Output the (X, Y) coordinate of the center of the cell containing the given text.  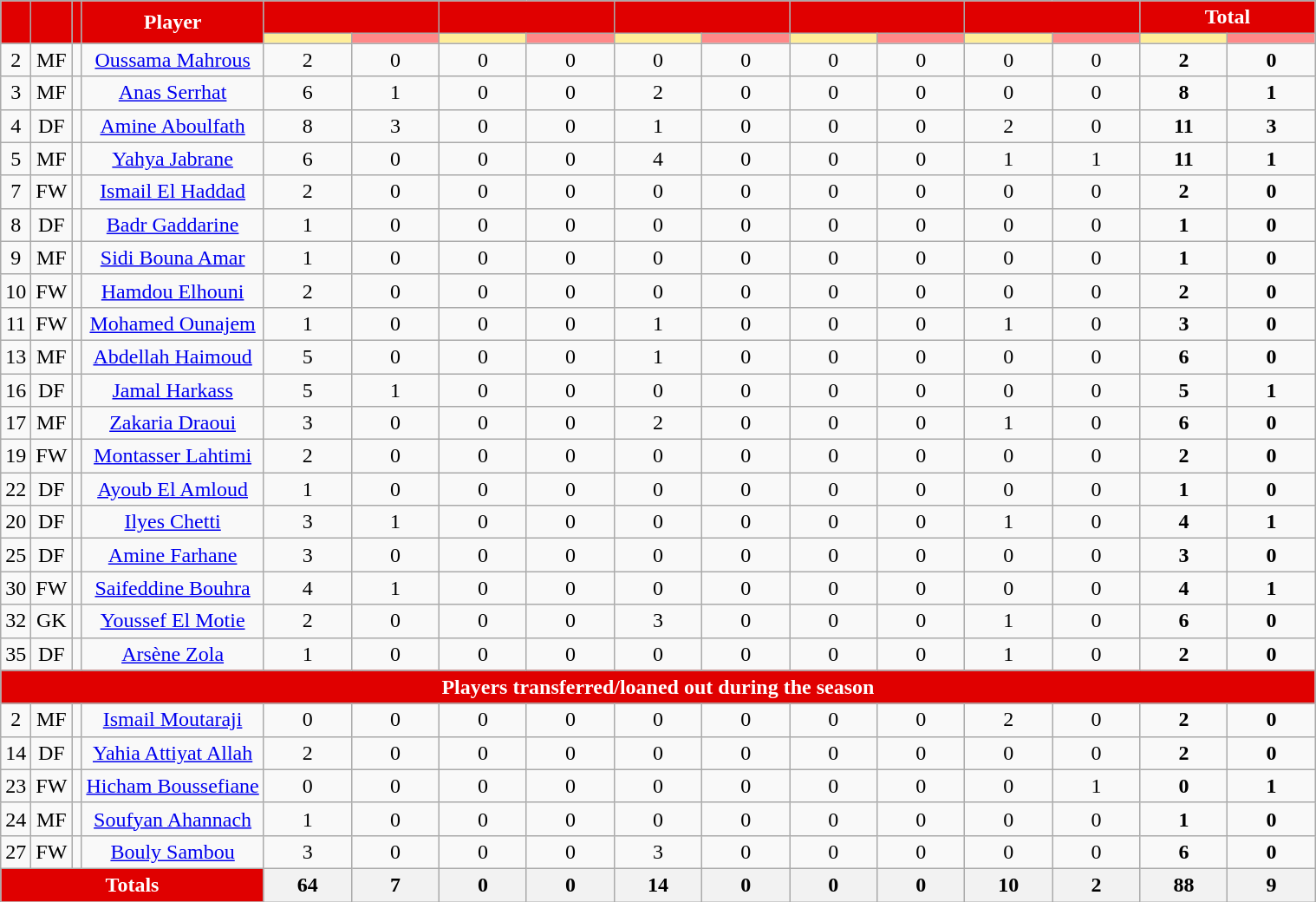
Badr Gaddarine (173, 225)
Yahya Jabrane (173, 159)
20 (16, 522)
64 (307, 885)
35 (16, 654)
Sidi Bouna Amar (173, 258)
Soufyan Ahannach (173, 819)
Abdellah Haimoud (173, 356)
25 (16, 555)
Anas Serrhat (173, 93)
Player (173, 23)
Total (1228, 17)
Hicham Boussefiane (173, 786)
Montasser Lahtimi (173, 456)
Youssef El Motie (173, 621)
Players transferred/loaned out during the season (658, 687)
Oussama Mahrous (173, 60)
Totals (133, 885)
Amine Aboulfath (173, 126)
22 (16, 489)
Bouly Sambou (173, 852)
16 (16, 389)
Amine Farhane (173, 555)
13 (16, 356)
19 (16, 456)
Zakaria Draoui (173, 423)
Ilyes Chetti (173, 522)
88 (1184, 885)
17 (16, 423)
Jamal Harkass (173, 389)
27 (16, 852)
Mohamed Ounajem (173, 324)
Ismail El Haddad (173, 192)
24 (16, 819)
Ismail Moutaraji (173, 720)
Ayoub El Amloud (173, 489)
30 (16, 588)
Yahia Attiyat Allah (173, 753)
Hamdou Elhouni (173, 291)
Saifeddine Bouhra (173, 588)
23 (16, 786)
GK (52, 621)
Arsène Zola (173, 654)
32 (16, 621)
